Locate the cell with the specified text and output its [X, Y] center coordinate. 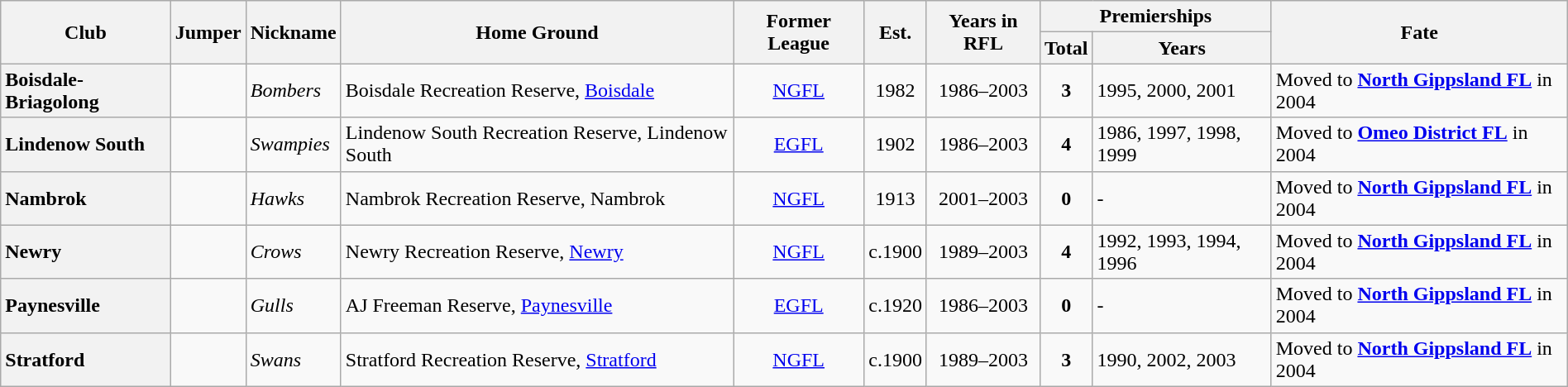
Jumper [208, 32]
1986, 1997, 1998, 1999 [1182, 144]
Club [86, 32]
Moved to Omeo District FL in 2004 [1419, 144]
c.1920 [896, 306]
Stratford Recreation Reserve, Stratford [537, 359]
Est. [896, 32]
Fate [1419, 32]
Newry [86, 251]
Newry Recreation Reserve, Newry [537, 251]
Former League [799, 32]
Bombers [293, 91]
Crows [293, 251]
Nickname [293, 32]
Lindenow South Recreation Reserve, Lindenow South [537, 144]
Swampies [293, 144]
1990, 2002, 2003 [1182, 359]
Total [1067, 48]
1995, 2000, 2001 [1182, 91]
2001–2003 [982, 198]
Swans [293, 359]
1992, 1993, 1994, 1996 [1182, 251]
Gulls [293, 306]
1902 [896, 144]
Stratford [86, 359]
AJ Freeman Reserve, Paynesville [537, 306]
Nambrok [86, 198]
Nambrok Recreation Reserve, Nambrok [537, 198]
Boisdale-Briagolong [86, 91]
Premierships [1156, 17]
Boisdale Recreation Reserve, Boisdale [537, 91]
Hawks [293, 198]
Years in RFL [982, 32]
Lindenow South [86, 144]
Home Ground [537, 32]
1982 [896, 91]
Paynesville [86, 306]
1913 [896, 198]
Years [1182, 48]
